Capture the cell that displays the provided text and extract its [X, Y] central coordinate. 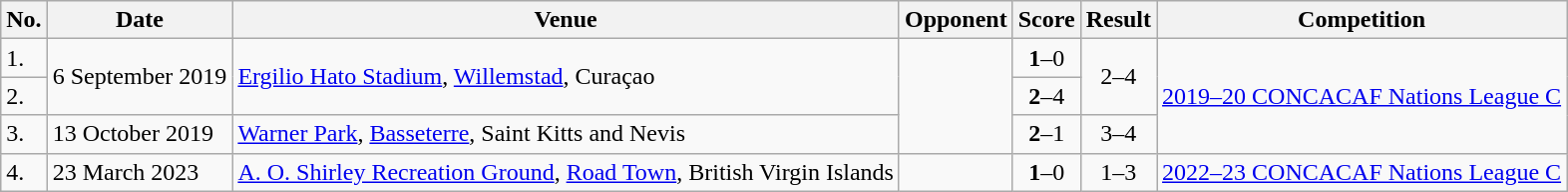
23 March 2023 [140, 172]
1. [24, 58]
Ergilio Hato Stadium, Willemstad, Curaçao [567, 77]
Venue [567, 20]
6 September 2019 [140, 77]
Warner Park, Basseterre, Saint Kitts and Nevis [567, 134]
4. [24, 172]
2022–23 CONCACAF Nations League C [1363, 172]
2. [24, 96]
Result [1118, 20]
A. O. Shirley Recreation Ground, Road Town, British Virgin Islands [567, 172]
Opponent [956, 20]
3–4 [1118, 134]
No. [24, 20]
Competition [1363, 20]
Score [1046, 20]
1–3 [1118, 172]
2019–20 CONCACAF Nations League C [1363, 96]
3. [24, 134]
13 October 2019 [140, 134]
Date [140, 20]
2–1 [1046, 134]
